Pinpoint the cell where the given text exists, returning its [X, Y] midpoint coordinate. 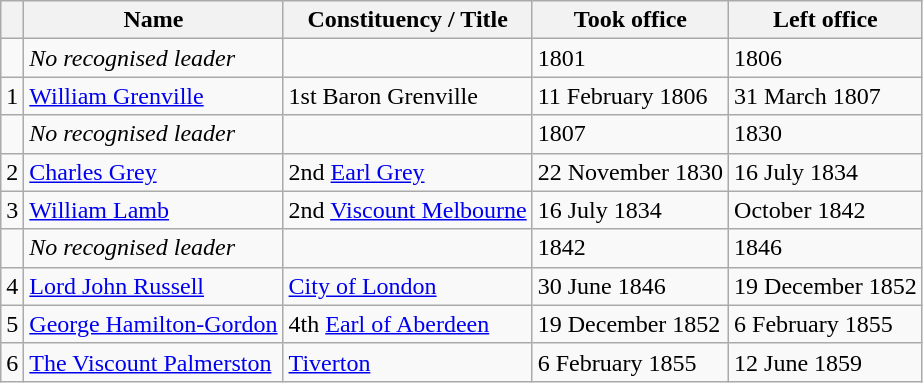
1806 [826, 58]
Tiverton [408, 362]
Charles Grey [154, 172]
George Hamilton-Gordon [154, 324]
31 March 1807 [826, 96]
12 June 1859 [826, 362]
6 [12, 362]
The Viscount Palmerston [154, 362]
1830 [826, 134]
22 November 1830 [630, 172]
30 June 1846 [630, 286]
1 [12, 96]
2nd Earl Grey [408, 172]
1842 [630, 248]
1st Baron Grenville [408, 96]
Constituency / Title [408, 20]
4th Earl of Aberdeen [408, 324]
William Lamb [154, 210]
Took office [630, 20]
2nd Viscount Melbourne [408, 210]
5 [12, 324]
1801 [630, 58]
11 February 1806 [630, 96]
October 1842 [826, 210]
1807 [630, 134]
4 [12, 286]
Lord John Russell [154, 286]
City of London [408, 286]
Left office [826, 20]
1846 [826, 248]
3 [12, 210]
William Grenville [154, 96]
Name [154, 20]
2 [12, 172]
